For the text-containing cell, return its midpoint in (X, Y) coordinate format. 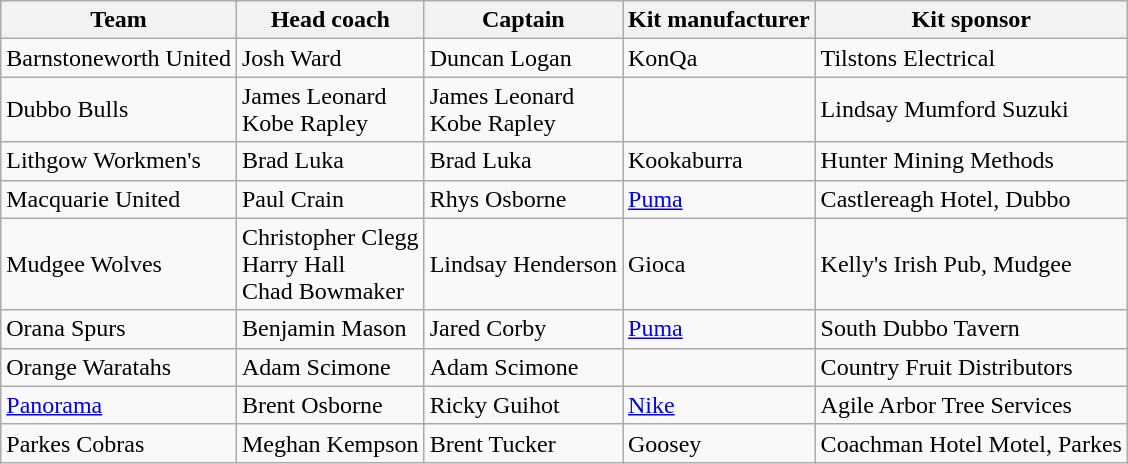
Christopher Clegg Harry Hall Chad Bowmaker (330, 264)
Mudgee Wolves (119, 264)
Head coach (330, 20)
Macquarie United (119, 199)
Lindsay Mumford Suzuki (971, 110)
Country Fruit Distributors (971, 367)
Agile Arbor Tree Services (971, 405)
Castlereagh Hotel, Dubbo (971, 199)
Kelly's Irish Pub, Mudgee (971, 264)
KonQa (718, 58)
Lithgow Workmen's (119, 161)
Rhys Osborne (523, 199)
Gioca (718, 264)
Coachman Hotel Motel, Parkes (971, 443)
Team (119, 20)
Hunter Mining Methods (971, 161)
Brent Osborne (330, 405)
Captain (523, 20)
Paul Crain (330, 199)
Dubbo Bulls (119, 110)
Kit sponsor (971, 20)
Kit manufacturer (718, 20)
Meghan Kempson (330, 443)
Orange Waratahs (119, 367)
Kookaburra (718, 161)
Orana Spurs (119, 329)
Benjamin Mason (330, 329)
Tilstons Electrical (971, 58)
South Dubbo Tavern (971, 329)
Jared Corby (523, 329)
Ricky Guihot (523, 405)
Josh Ward (330, 58)
Barnstoneworth United (119, 58)
Lindsay Henderson (523, 264)
Nike (718, 405)
Panorama (119, 405)
Brent Tucker (523, 443)
Goosey (718, 443)
Duncan Logan (523, 58)
Parkes Cobras (119, 443)
